Identify which cell holds the provided text, then report its [x, y] central coordinate. 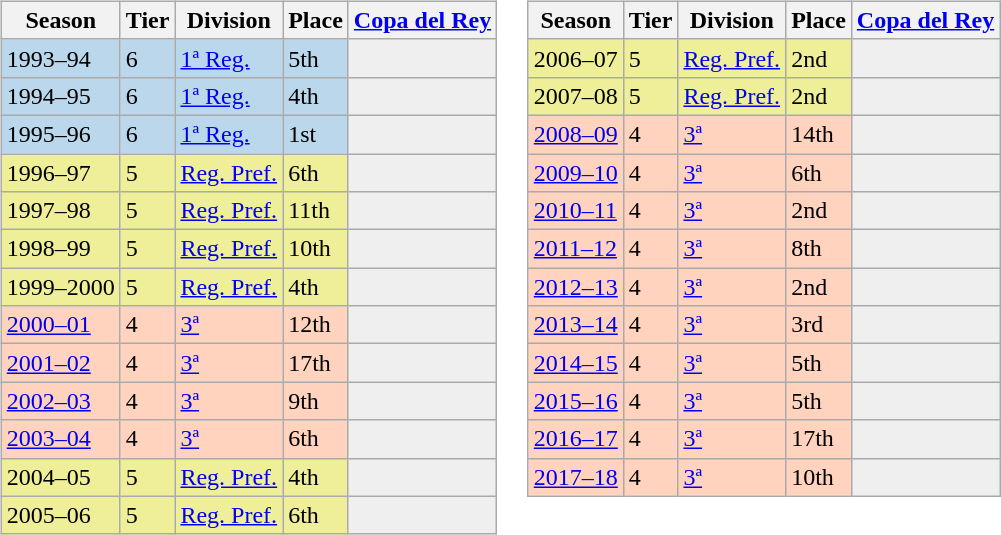
2009–10 [576, 173]
1st [316, 134]
2005–06 [60, 515]
2010–11 [576, 211]
2001–02 [60, 363]
1997–98 [60, 211]
1999–2000 [60, 287]
2012–13 [576, 287]
2004–05 [60, 477]
2013–14 [576, 325]
11th [316, 211]
1995–96 [60, 134]
1993–94 [60, 58]
2008–09 [576, 134]
8th [819, 249]
2016–17 [576, 439]
2002–03 [60, 401]
2003–04 [60, 439]
2011–12 [576, 249]
2015–16 [576, 401]
2000–01 [60, 325]
9th [316, 401]
12th [316, 325]
14th [819, 134]
1994–95 [60, 96]
2006–07 [576, 58]
3rd [819, 325]
2014–15 [576, 363]
1996–97 [60, 173]
2007–08 [576, 96]
1998–99 [60, 249]
2017–18 [576, 477]
